For the text-containing cell, return its midpoint in [x, y] coordinate format. 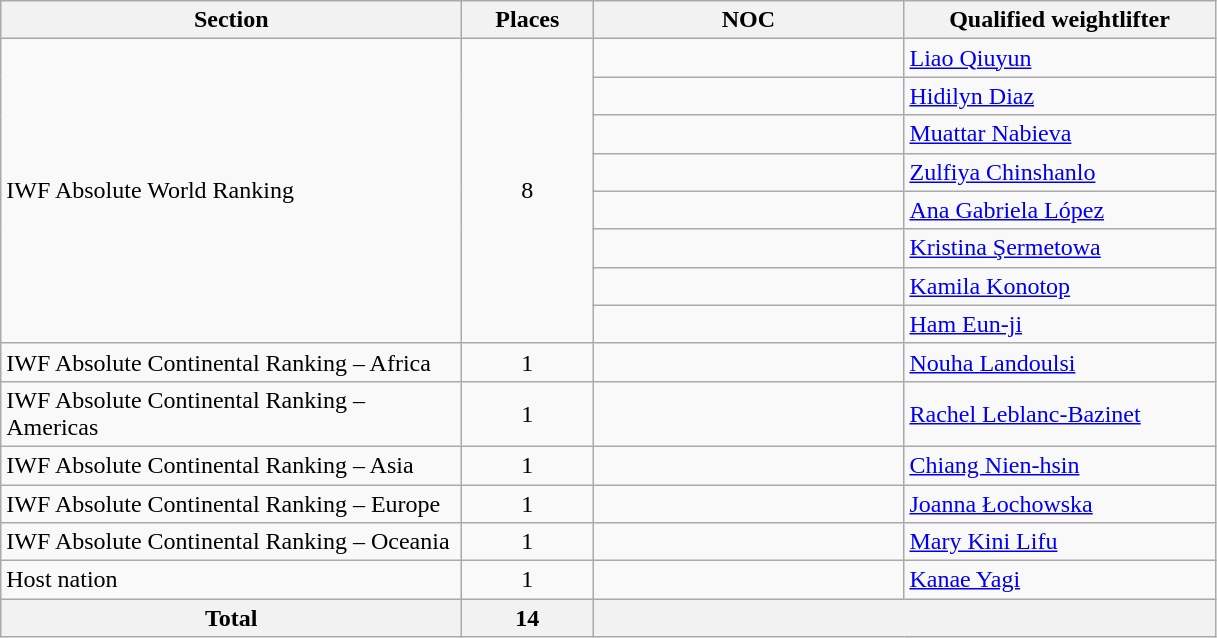
Hidilyn Diaz [1060, 96]
Qualified weightlifter [1060, 20]
NOC [748, 20]
8 [528, 191]
IWF Absolute Continental Ranking – Americas [232, 414]
Liao Qiuyun [1060, 58]
IWF Absolute World Ranking [232, 191]
Ana Gabriela López [1060, 210]
Kristina Şermetowa [1060, 248]
Chiang Nien-hsin [1060, 465]
Nouha Landoulsi [1060, 362]
IWF Absolute Continental Ranking – Europe [232, 503]
Muattar Nabieva [1060, 134]
Host nation [232, 580]
IWF Absolute Continental Ranking – Africa [232, 362]
Ham Eun-ji [1060, 324]
IWF Absolute Continental Ranking – Oceania [232, 542]
Kamila Konotop [1060, 286]
Zulfiya Chinshanlo [1060, 172]
Kanae Yagi [1060, 580]
Rachel Leblanc-Bazinet [1060, 414]
Section [232, 20]
IWF Absolute Continental Ranking – Asia [232, 465]
14 [528, 618]
Joanna Łochowska [1060, 503]
Places [528, 20]
Mary Kini Lifu [1060, 542]
Total [232, 618]
